Scan for the cell matching the given text and deliver its [x, y] coordinate at center. 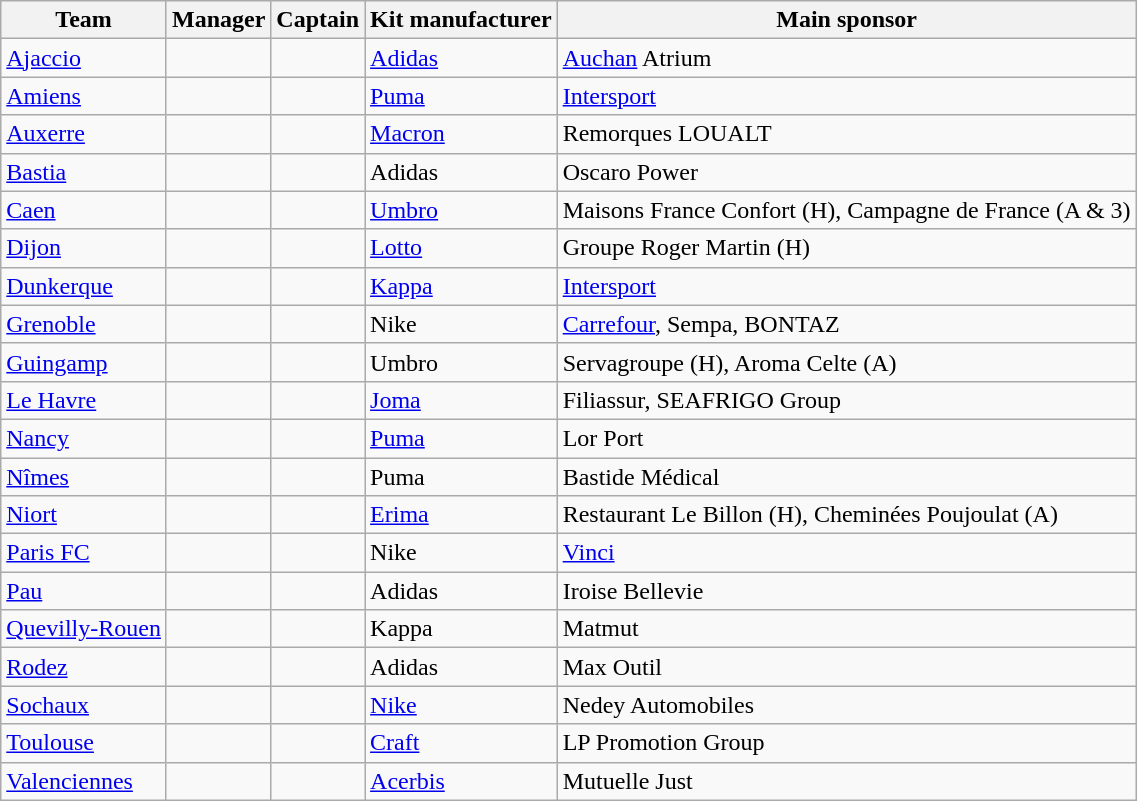
Oscaro Power [846, 172]
Macron [462, 134]
Main sponsor [846, 20]
Bastia [84, 172]
Guingamp [84, 362]
Servagroupe (H), Aroma Celte (A) [846, 362]
Nancy [84, 438]
Acerbis [462, 781]
LP Promotion Group [846, 743]
Groupe Roger Martin (H) [846, 248]
Max Outil [846, 667]
Remorques LOUALT [846, 134]
Kit manufacturer [462, 20]
Quevilly-Rouen [84, 629]
Auchan Atrium [846, 58]
Nedey Automobiles [846, 705]
Caen [84, 210]
Auxerre [84, 134]
Joma [462, 400]
Rodez [84, 667]
Bastide Médical [846, 477]
Vinci [846, 553]
Paris FC [84, 553]
Dunkerque [84, 286]
Iroise Bellevie [846, 591]
Carrefour, Sempa, BONTAZ [846, 324]
Mutuelle Just [846, 781]
Captain [318, 20]
Le Havre [84, 400]
Maisons France Confort (H), Campagne de France (A & 3) [846, 210]
Matmut [846, 629]
Lotto [462, 248]
Pau [84, 591]
Dijon [84, 248]
Sochaux [84, 705]
Niort [84, 515]
Lor Port [846, 438]
Manager [218, 20]
Team [84, 20]
Grenoble [84, 324]
Erima [462, 515]
Ajaccio [84, 58]
Craft [462, 743]
Filiassur, SEAFRIGO Group [846, 400]
Toulouse [84, 743]
Amiens [84, 96]
Valenciennes [84, 781]
Restaurant Le Billon (H), Cheminées Poujoulat (A) [846, 515]
Nîmes [84, 477]
